Return the (X, Y) coordinate for the center point of the cell that contains the specified text.  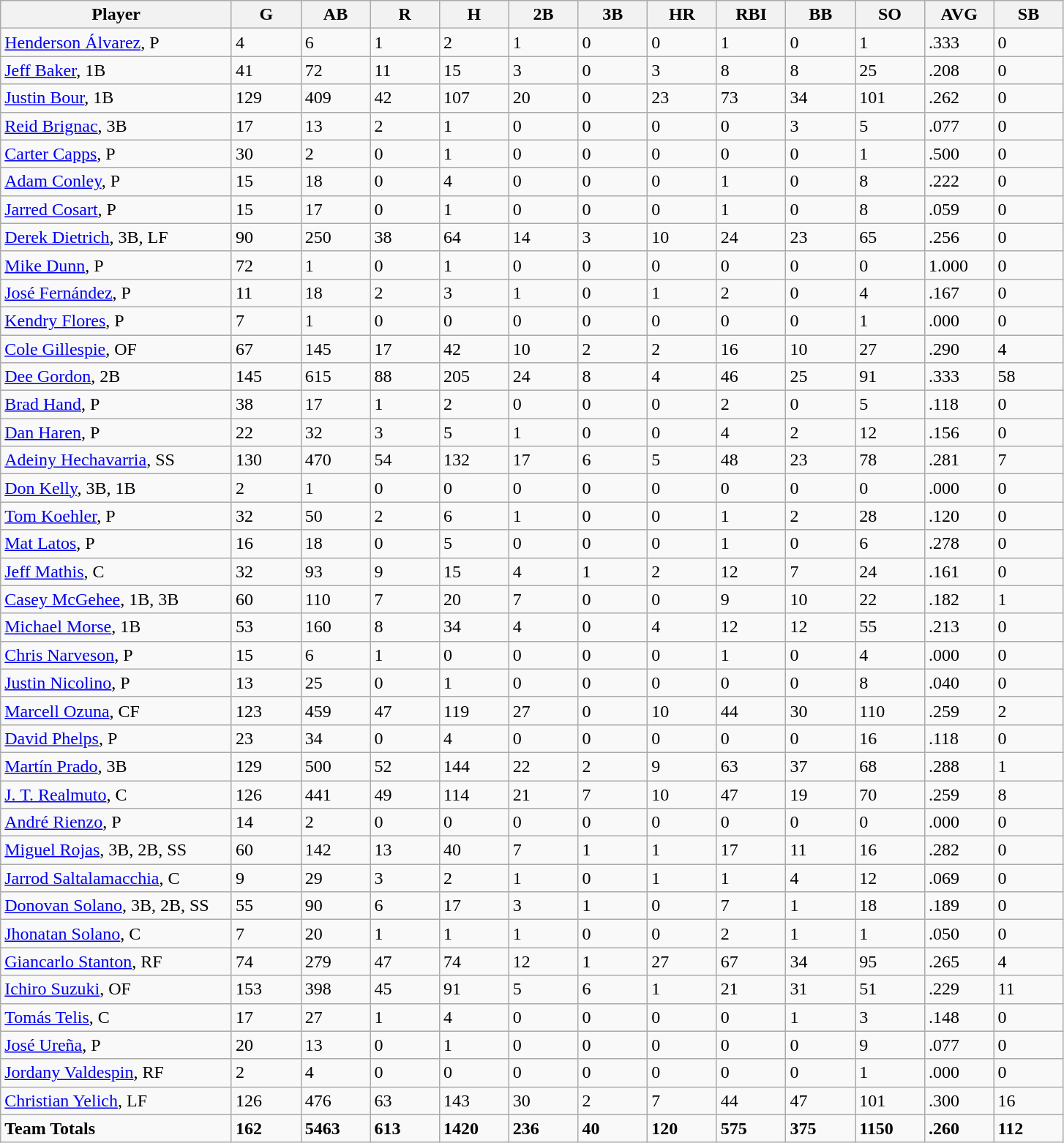
19 (821, 794)
José Fernández, P (116, 293)
Casey McGehee, 1B, 3B (116, 599)
Jeff Mathis, C (116, 571)
.148 (959, 1017)
73 (751, 98)
Henderson Álvarez, P (116, 42)
Michael Morse, 1B (116, 627)
Jhonatan Solano, C (116, 934)
144 (474, 766)
49 (405, 794)
Kendry Flores, P (116, 321)
Team Totals (116, 1128)
.229 (959, 989)
50 (335, 516)
409 (335, 98)
Donovan Solano, 3B, 2B, SS (116, 906)
Martín Prado, 3B (116, 766)
Mike Dunn, P (116, 265)
2B (543, 15)
Adam Conley, P (116, 181)
132 (474, 460)
31 (821, 989)
Derek Dietrich, 3B, LF (116, 237)
58 (1029, 377)
Giancarlo Stanton, RF (116, 962)
470 (335, 460)
.189 (959, 906)
G (266, 15)
575 (751, 1128)
.161 (959, 571)
441 (335, 794)
78 (890, 460)
46 (751, 377)
AVG (959, 15)
130 (266, 460)
162 (266, 1128)
5463 (335, 1128)
Christian Yelich, LF (116, 1101)
.288 (959, 766)
.260 (959, 1128)
.262 (959, 98)
114 (474, 794)
Marcell Ozuna, CF (116, 711)
476 (335, 1101)
Jarrod Saltalamacchia, C (116, 878)
BB (821, 15)
Tomás Telis, C (116, 1017)
Jeff Baker, 1B (116, 70)
Cole Gillespie, OF (116, 349)
Don Kelly, 3B, 1B (116, 488)
R (405, 15)
Tom Koehler, P (116, 516)
250 (335, 237)
.290 (959, 349)
64 (474, 237)
Reid Brignac, 3B (116, 126)
.182 (959, 599)
54 (405, 460)
Brad Hand, P (116, 405)
Justin Bour, 1B (116, 98)
37 (821, 766)
Dan Haren, P (116, 432)
.120 (959, 516)
J. T. Realmuto, C (116, 794)
95 (890, 962)
.050 (959, 934)
205 (474, 377)
Jordany Valdespin, RF (116, 1073)
153 (266, 989)
José Ureña, P (116, 1045)
236 (543, 1128)
65 (890, 237)
.281 (959, 460)
.256 (959, 237)
.156 (959, 432)
120 (682, 1128)
459 (335, 711)
51 (890, 989)
68 (890, 766)
53 (266, 627)
RBI (751, 15)
André Rienzo, P (116, 822)
.059 (959, 209)
160 (335, 627)
398 (335, 989)
SO (890, 15)
HR (682, 15)
28 (890, 516)
1.000 (959, 265)
.500 (959, 154)
Jarred Cosart, P (116, 209)
112 (1029, 1128)
.040 (959, 683)
Carter Capps, P (116, 154)
88 (405, 377)
Justin Nicolino, P (116, 683)
93 (335, 571)
613 (405, 1128)
Player (116, 15)
Adeiny Hechavarria, SS (116, 460)
615 (335, 377)
.278 (959, 544)
1420 (474, 1128)
1150 (890, 1128)
.282 (959, 850)
3B (613, 15)
119 (474, 711)
143 (474, 1101)
Chris Narveson, P (116, 655)
52 (405, 766)
48 (751, 460)
107 (474, 98)
375 (821, 1128)
70 (890, 794)
45 (405, 989)
.265 (959, 962)
SB (1029, 15)
AB (335, 15)
500 (335, 766)
.208 (959, 70)
H (474, 15)
Ichiro Suzuki, OF (116, 989)
279 (335, 962)
.300 (959, 1101)
.222 (959, 181)
123 (266, 711)
.167 (959, 293)
41 (266, 70)
.213 (959, 627)
David Phelps, P (116, 738)
Dee Gordon, 2B (116, 377)
.069 (959, 878)
Mat Latos, P (116, 544)
Miguel Rojas, 3B, 2B, SS (116, 850)
29 (335, 878)
142 (335, 850)
